Pinpoint the cell where the given text exists, returning its [X, Y] midpoint coordinate. 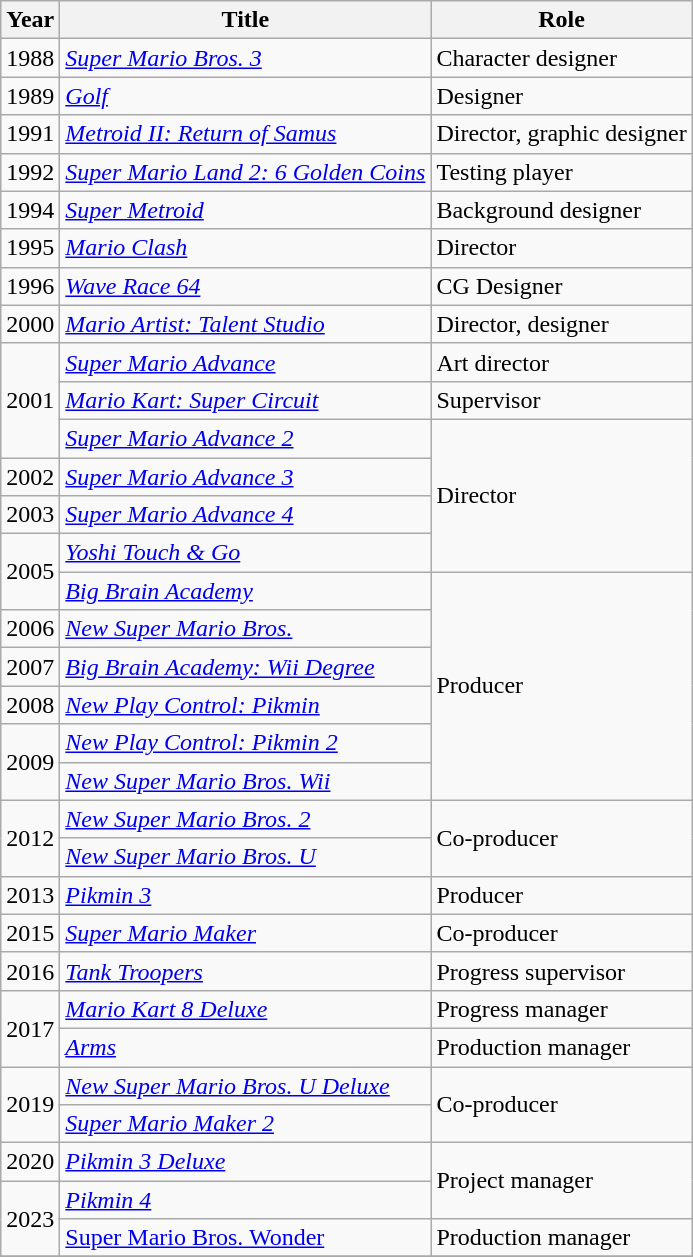
Mario Artist: Talent Studio [246, 324]
1994 [30, 210]
1995 [30, 248]
2003 [30, 515]
New Super Mario Bros. 2 [246, 819]
Tank Troopers [246, 971]
Super Mario Maker [246, 933]
2007 [30, 667]
Big Brain Academy: Wii Degree [246, 667]
2009 [30, 762]
Pikmin 4 [246, 1200]
Project manager [562, 1181]
2019 [30, 1104]
Yoshi Touch & Go [246, 553]
2017 [30, 1028]
2013 [30, 895]
Pikmin 3 [246, 895]
Title [246, 20]
2005 [30, 572]
2020 [30, 1162]
Designer [562, 96]
1989 [30, 96]
2023 [30, 1219]
2000 [30, 324]
2008 [30, 705]
2002 [30, 477]
Mario Kart: Super Circuit [246, 400]
Arms [246, 1047]
New Super Mario Bros. U [246, 857]
CG Designer [562, 286]
2016 [30, 971]
1992 [30, 172]
New Super Mario Bros. [246, 629]
1988 [30, 58]
Super Mario Bros. 3 [246, 58]
New Play Control: Pikmin [246, 705]
Progress supervisor [562, 971]
Super Mario Advance [246, 362]
Pikmin 3 Deluxe [246, 1162]
Testing player [562, 172]
Progress manager [562, 1009]
2006 [30, 629]
Super Metroid [246, 210]
Mario Clash [246, 248]
2012 [30, 838]
Super Mario Advance 3 [246, 477]
Role [562, 20]
Super Mario Maker 2 [246, 1124]
Director, designer [562, 324]
Director, graphic designer [562, 134]
Super Mario Advance 2 [246, 438]
Super Mario Land 2: 6 Golden Coins [246, 172]
Super Mario Bros. Wonder [246, 1238]
2001 [30, 400]
1991 [30, 134]
Supervisor [562, 400]
New Super Mario Bros. Wii [246, 781]
Super Mario Advance 4 [246, 515]
Year [30, 20]
Background designer [562, 210]
Metroid II: Return of Samus [246, 134]
Golf [246, 96]
Mario Kart 8 Deluxe [246, 1009]
Wave Race 64 [246, 286]
2015 [30, 933]
Character designer [562, 58]
New Super Mario Bros. U Deluxe [246, 1085]
Art director [562, 362]
1996 [30, 286]
New Play Control: Pikmin 2 [246, 743]
Big Brain Academy [246, 591]
